Capture the cell that displays the provided text and extract its [x, y] central coordinate. 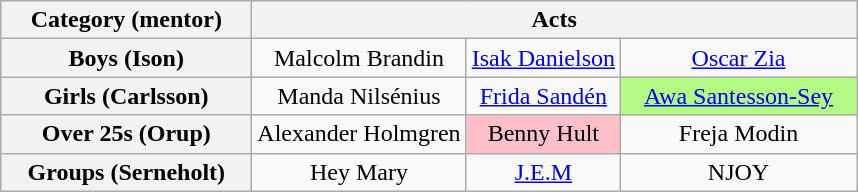
Category (mentor) [126, 20]
Manda Nilsénius [359, 96]
Oscar Zia [739, 58]
Frida Sandén [543, 96]
Acts [554, 20]
Alexander Holmgren [359, 134]
Over 25s (Orup) [126, 134]
Benny Hult [543, 134]
Hey Mary [359, 172]
Malcolm Brandin [359, 58]
NJOY [739, 172]
Groups (Serneholt) [126, 172]
Girls (Carlsson) [126, 96]
Isak Danielson [543, 58]
Boys (Ison) [126, 58]
Freja Modin [739, 134]
Awa Santesson-Sey [739, 96]
J.E.M [543, 172]
